From the cell containing the given text, extract its center point as [X, Y] coordinate. 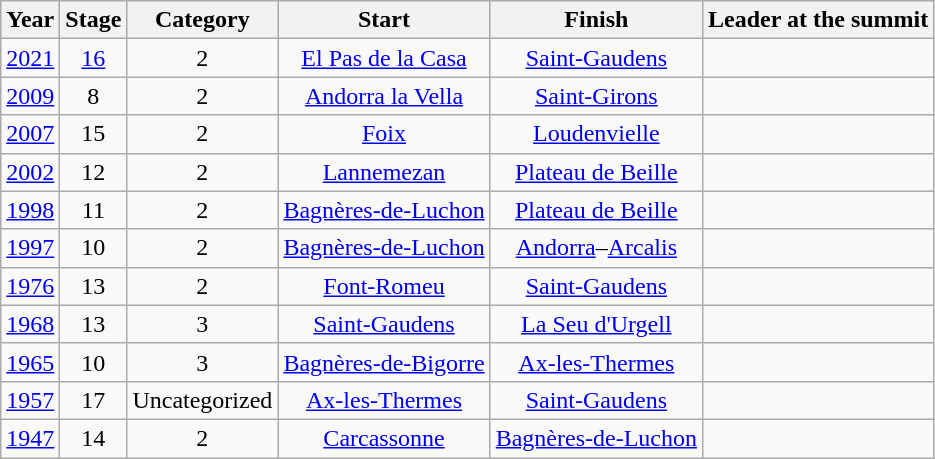
1965 [30, 362]
El Pas de la Casa [384, 58]
2007 [30, 134]
Font-Romeu [384, 286]
Andorra–Arcalis [596, 248]
2009 [30, 96]
8 [94, 96]
1947 [30, 438]
1957 [30, 400]
Saint-Girons [596, 96]
Andorra la Vella [384, 96]
16 [94, 58]
Bagnères-de-Bigorre [384, 362]
Uncategorized [202, 400]
15 [94, 134]
1976 [30, 286]
17 [94, 400]
Finish [596, 20]
11 [94, 210]
1998 [30, 210]
Start [384, 20]
1997 [30, 248]
Stage [94, 20]
Lannemezan [384, 172]
12 [94, 172]
Year [30, 20]
La Seu d'Urgell [596, 324]
Foix [384, 134]
Loudenvielle [596, 134]
2002 [30, 172]
2021 [30, 58]
Carcassonne [384, 438]
Leader at the summit [818, 20]
1968 [30, 324]
14 [94, 438]
Category [202, 20]
